Return the (X, Y) coordinate for the center point of the cell that contains the specified text.  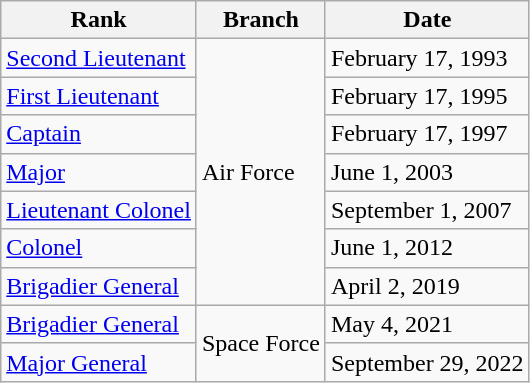
February 17, 1997 (427, 134)
Major General (99, 362)
May 4, 2021 (427, 324)
February 17, 1993 (427, 58)
September 1, 2007 (427, 210)
February 17, 1995 (427, 96)
April 2, 2019 (427, 286)
Air Force (260, 172)
Captain (99, 134)
Colonel (99, 248)
Branch (260, 20)
Space Force (260, 343)
June 1, 2012 (427, 248)
Date (427, 20)
September 29, 2022 (427, 362)
Rank (99, 20)
Lieutenant Colonel (99, 210)
June 1, 2003 (427, 172)
Major (99, 172)
First Lieutenant (99, 96)
Second Lieutenant (99, 58)
